Determine the [X, Y] coordinate at the center of the cell enclosing the given text.  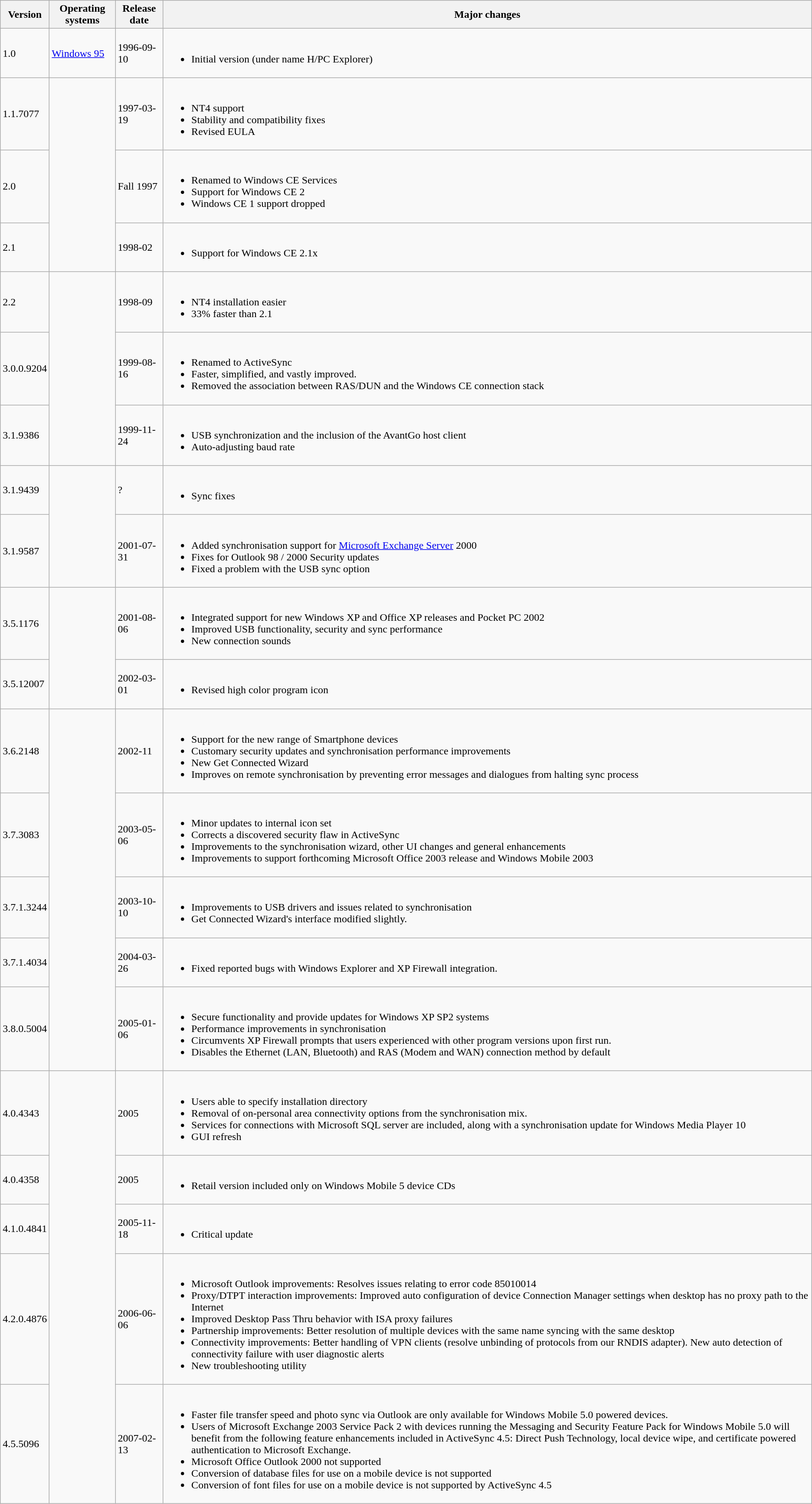
2001-08-06 [139, 623]
Major changes [488, 15]
2005-11-18 [139, 1229]
3.7.1.4034 [25, 962]
Improvements to USB drivers and issues related to synchronisationGet Connected Wizard's interface modified slightly. [488, 908]
1996-09-10 [139, 53]
3.7.1.3244 [25, 908]
NT4 installation easier33% faster than 2.1 [488, 302]
Initial version (under name H/PC Explorer) [488, 53]
3.8.0.5004 [25, 1029]
1998-09 [139, 302]
Retail version included only on Windows Mobile 5 device CDs [488, 1180]
Windows 95 [82, 53]
2001-07-31 [139, 551]
Critical update [488, 1229]
4.1.0.4841 [25, 1229]
4.2.0.4876 [25, 1319]
3.1.9439 [25, 490]
3.5.1176 [25, 623]
2003-05-06 [139, 835]
Renamed to Windows CE ServicesSupport for Windows CE 2Windows CE 1 support dropped [488, 187]
Release date [139, 15]
2.1 [25, 247]
2.2 [25, 302]
3.6.2148 [25, 751]
NT4 supportStability and compatibility fixesRevised EULA [488, 114]
3.1.9386 [25, 435]
Fixed reported bugs with Windows Explorer and XP Firewall integration. [488, 962]
Operating systems [82, 15]
1997-03-19 [139, 114]
2006-06-06 [139, 1319]
2.0 [25, 187]
Sync fixes [488, 490]
2007-02-13 [139, 1444]
1.0 [25, 53]
4.5.5096 [25, 1444]
3.1.9587 [25, 551]
1999-08-16 [139, 369]
Version [25, 15]
2004-03-26 [139, 962]
3.0.0.9204 [25, 369]
USB synchronization and the inclusion of the AvantGo host clientAuto-adjusting baud rate [488, 435]
Revised high color program icon [488, 684]
1999-11-24 [139, 435]
Added synchronisation support for Microsoft Exchange Server 2000Fixes for Outlook 98 / 2000 Security updatesFixed a problem with the USB sync option [488, 551]
Support for Windows CE 2.1x [488, 247]
4.0.4358 [25, 1180]
3.7.3083 [25, 835]
Renamed to ActiveSyncFaster, simplified, and vastly improved.Removed the association between RAS/DUN and the Windows CE connection stack [488, 369]
1.1.7077 [25, 114]
4.0.4343 [25, 1113]
? [139, 490]
1998-02 [139, 247]
2003-10-10 [139, 908]
2005-01-06 [139, 1029]
3.5.12007 [25, 684]
2002-11 [139, 751]
2002-03-01 [139, 684]
Fall 1997 [139, 187]
